Return the (x, y) coordinate for the center point of the cell that contains the specified text.  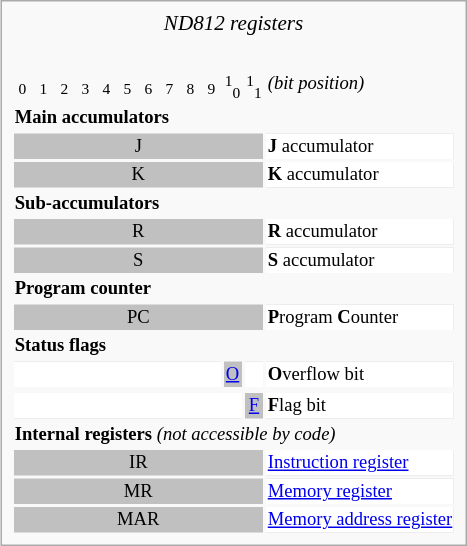
3 (85, 86)
S (138, 261)
R (138, 233)
IR (138, 464)
Memory address register (360, 521)
(bit position) (360, 86)
Main accumulators (234, 119)
Sub-accumulators (234, 204)
Status flags (234, 347)
0 (22, 86)
Instruction register (360, 464)
K accumulator (360, 176)
6 (148, 86)
S accumulator (360, 261)
K (138, 176)
Memory register (360, 492)
5 (127, 86)
2 (64, 86)
J (138, 147)
11 (254, 86)
MR (138, 492)
F (254, 407)
MAR (138, 521)
9 (211, 86)
Program counter (234, 290)
J accumulator (360, 147)
7 (169, 86)
PC (138, 318)
Program Counter (360, 318)
R accumulator (360, 233)
ND812 registers (234, 23)
8 (190, 86)
Overflow bit (360, 375)
4 (106, 86)
10 (232, 86)
Flag bit (360, 407)
1 (43, 86)
O (232, 375)
Internal registers (not accessible by code) (234, 435)
